For the text-containing cell, return its midpoint in (X, Y) coordinate format. 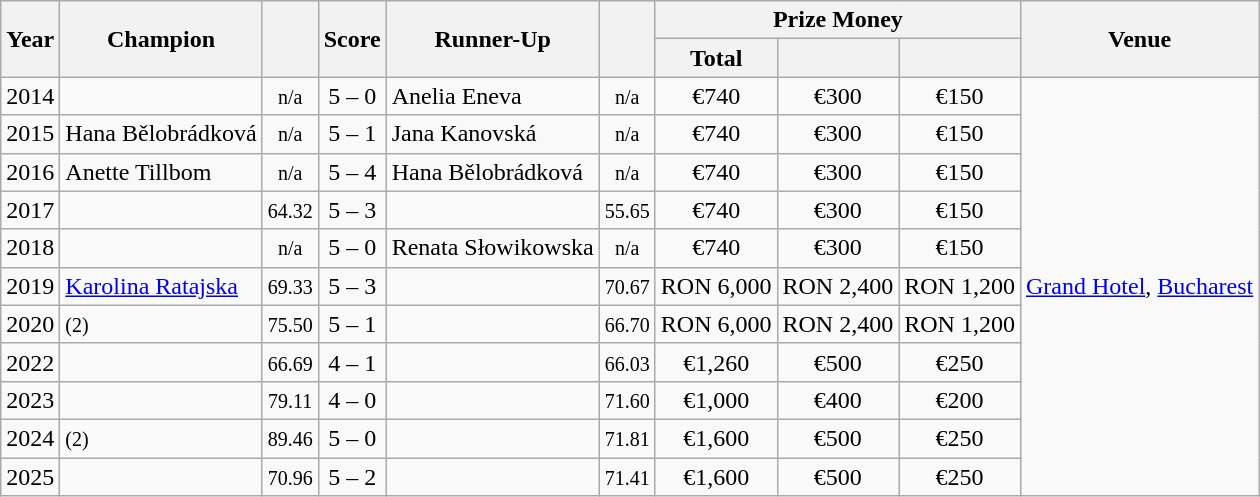
€400 (838, 400)
55.65 (627, 210)
Venue (1139, 39)
Karolina Ratajska (161, 286)
Year (30, 39)
2014 (30, 96)
Runner-Up (492, 39)
Total (716, 58)
71.41 (627, 477)
70.67 (627, 286)
71.60 (627, 400)
Anette Tillbom (161, 172)
2025 (30, 477)
66.03 (627, 362)
71.81 (627, 438)
2015 (30, 134)
2020 (30, 324)
€1,000 (716, 400)
5 – 2 (352, 477)
Score (352, 39)
2019 (30, 286)
4 – 1 (352, 362)
2018 (30, 248)
70.96 (290, 477)
Anelia Eneva (492, 96)
69.33 (290, 286)
2023 (30, 400)
4 – 0 (352, 400)
66.69 (290, 362)
Jana Kanovská (492, 134)
75.50 (290, 324)
€200 (960, 400)
2024 (30, 438)
79.11 (290, 400)
89.46 (290, 438)
2016 (30, 172)
€1,260 (716, 362)
Grand Hotel, Bucharest (1139, 286)
64.32 (290, 210)
66.70 (627, 324)
2022 (30, 362)
Renata Słowikowska (492, 248)
2017 (30, 210)
Prize Money (838, 20)
Champion (161, 39)
5 – 4 (352, 172)
